Find where the given text appears and provide that cell's center as [X, Y] coordinate. 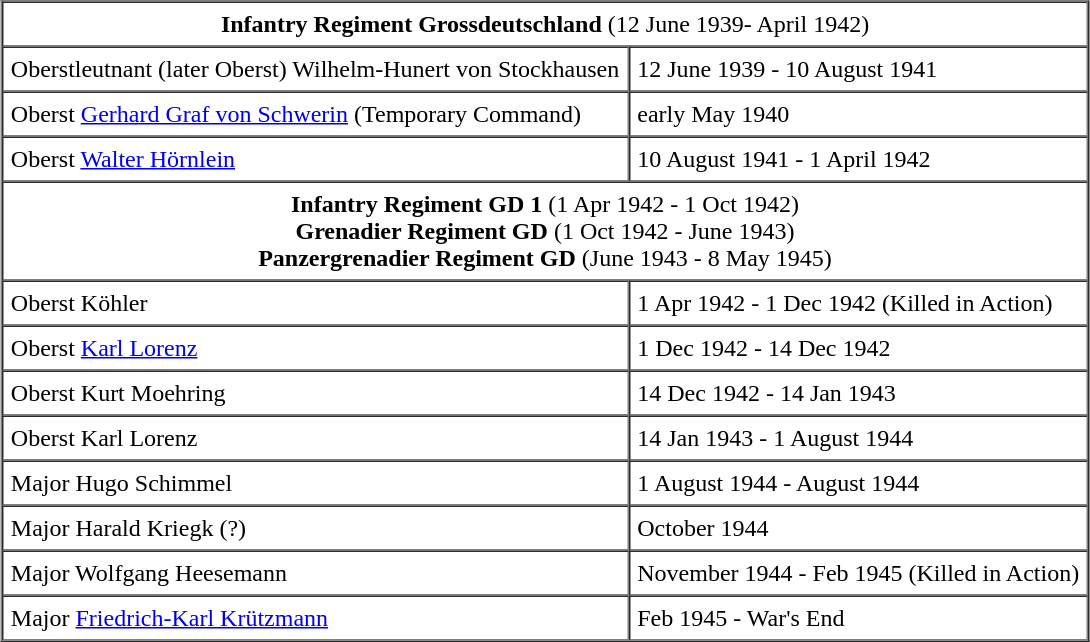
November 1944 - Feb 1945 (Killed in Action) [858, 572]
Oberst Kurt Moehring [315, 392]
Major Hugo Schimmel [315, 482]
Infantry Regiment Grossdeutschland (12 June 1939- April 1942) [545, 24]
Infantry Regiment GD 1 (1 Apr 1942 - 1 Oct 1942)Grenadier Regiment GD (1 Oct 1942 - June 1943) Panzergrenadier Regiment GD (June 1943 - 8 May 1945) [545, 232]
14 Dec 1942 - 14 Jan 1943 [858, 392]
10 August 1941 - 1 April 1942 [858, 158]
1 August 1944 - August 1944 [858, 482]
Feb 1945 - War's End [858, 618]
early May 1940 [858, 114]
Oberstleutnant (later Oberst) Wilhelm-Hunert von Stockhausen [315, 68]
Major Wolfgang Heesemann [315, 572]
Oberst Walter Hörnlein [315, 158]
October 1944 [858, 528]
Major Friedrich-Karl Krützmann [315, 618]
1 Apr 1942 - 1 Dec 1942 (Killed in Action) [858, 302]
Oberst Köhler [315, 302]
1 Dec 1942 - 14 Dec 1942 [858, 348]
14 Jan 1943 - 1 August 1944 [858, 438]
12 June 1939 - 10 August 1941 [858, 68]
Major Harald Kriegk (?) [315, 528]
Oberst Gerhard Graf von Schwerin (Temporary Command) [315, 114]
